Output the [X, Y] coordinate of the center of the cell containing the given text.  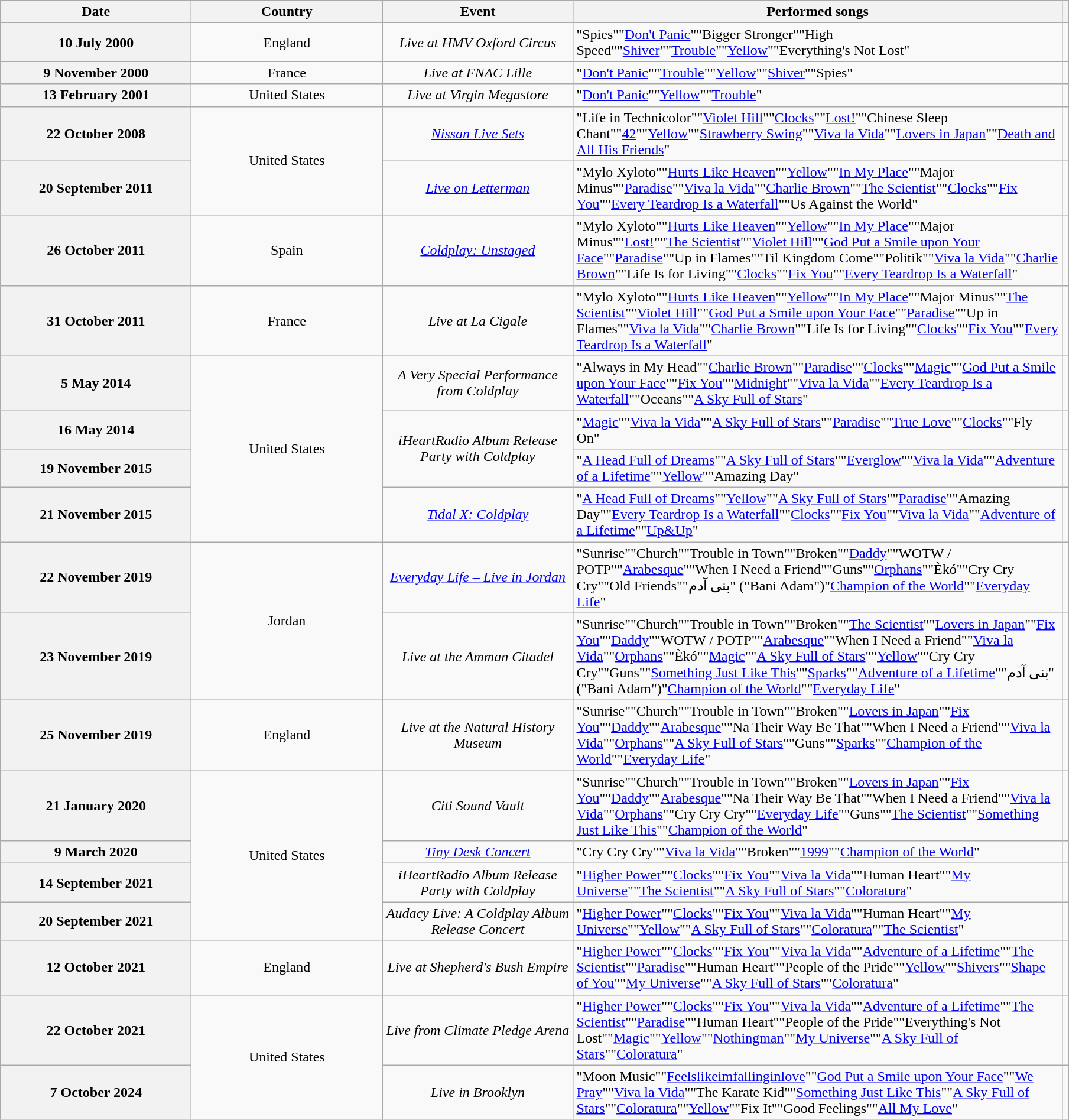
9 March 2020 [96, 852]
22 October 2008 [96, 134]
10 July 2000 [96, 43]
Everyday Life – Live in Jordan [477, 577]
"Magic""Viva la Vida""A Sky Full of Stars""Paradise""True Love""Clocks""Fly On" [818, 429]
A Very Special Performance from Coldplay [477, 383]
16 May 2014 [96, 429]
9 November 2000 [96, 73]
Live at the Natural History Museum [477, 735]
21 November 2015 [96, 514]
"A Head Full of Dreams""A Sky Full of Stars""Everglow""Viva la Vida""Adventure of a Lifetime""Yellow""Amazing Day" [818, 468]
Live at La Cigale [477, 320]
13 February 2001 [96, 95]
12 October 2021 [96, 968]
Live from Climate Pledge Arena [477, 1030]
Live at Shepherd's Bush Empire [477, 968]
Event [477, 12]
Tiny Desk Concert [477, 852]
Live at the Amman Citadel [477, 657]
Live at Virgin Megastore [477, 95]
25 November 2019 [96, 735]
Coldplay: Unstaged [477, 251]
Live on Letterman [477, 188]
26 October 2011 [96, 251]
22 November 2019 [96, 577]
23 November 2019 [96, 657]
"Higher Power""Clocks""Fix You""Viva la Vida""Human Heart""My Universe""Yellow""A Sky Full of Stars""Coloratura""The Scientist" [818, 921]
Audacy Live: A Coldplay Album Release Concert [477, 921]
Live at HMV Oxford Circus [477, 43]
22 October 2021 [96, 1030]
20 September 2011 [96, 188]
Spain [287, 251]
"Don't Panic""Yellow""Trouble" [818, 95]
Date [96, 12]
20 September 2021 [96, 921]
Citi Sound Vault [477, 806]
"Cry Cry Cry""Viva la Vida""Broken""1999""Champion of the World" [818, 852]
7 October 2024 [96, 1092]
Tidal X: Coldplay [477, 514]
Live at FNAC Lille [477, 73]
Nissan Live Sets [477, 134]
21 January 2020 [96, 806]
Live in Brooklyn [477, 1092]
19 November 2015 [96, 468]
14 September 2021 [96, 883]
"Don't Panic""Trouble""Yellow""Shiver""Spies" [818, 73]
Performed songs [818, 12]
"Higher Power""Clocks""Fix You""Viva la Vida""Human Heart""My Universe""The Scientist""A Sky Full of Stars""Coloratura" [818, 883]
"Spies""Don't Panic""Bigger Stronger""High Speed""Shiver""Trouble""Yellow""Everything's Not Lost" [818, 43]
Country [287, 12]
31 October 2011 [96, 320]
5 May 2014 [96, 383]
Jordan [287, 621]
